Find where the given text appears and provide that cell's center as [X, Y] coordinate. 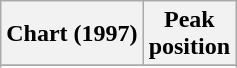
Peakposition [189, 34]
Chart (1997) [72, 34]
